Extract the [X, Y] coordinate from the center of the cell holding the provided text.  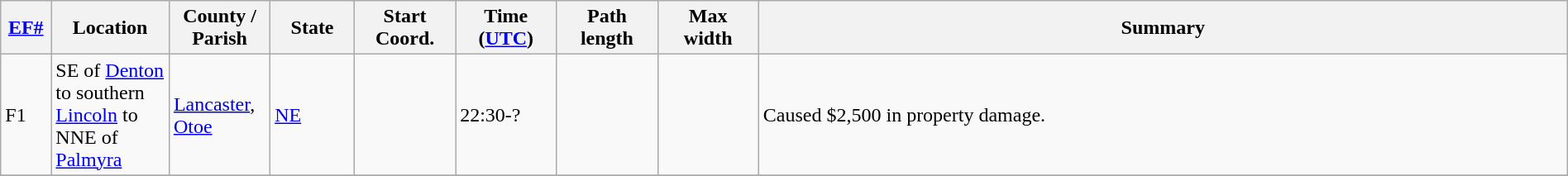
Path length [607, 28]
Summary [1163, 28]
County / Parish [219, 28]
SE of Denton to southern Lincoln to NNE of Palmyra [111, 115]
22:30-? [506, 115]
F1 [26, 115]
Start Coord. [404, 28]
Time (UTC) [506, 28]
Lancaster, Otoe [219, 115]
State [313, 28]
NE [313, 115]
Max width [708, 28]
EF# [26, 28]
Caused $2,500 in property damage. [1163, 115]
Location [111, 28]
